Output the (X, Y) coordinate of the center of the cell containing the given text.  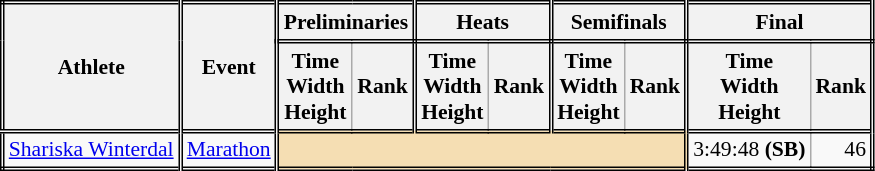
3:49:48 (SB) (749, 150)
Final (780, 22)
Preliminaries (346, 22)
Semifinals (619, 22)
Heats (483, 22)
Event (228, 67)
Athlete (91, 67)
Marathon (228, 150)
Shariska Winterdal (91, 150)
46 (841, 150)
